For the text-containing cell, return its midpoint in (x, y) coordinate format. 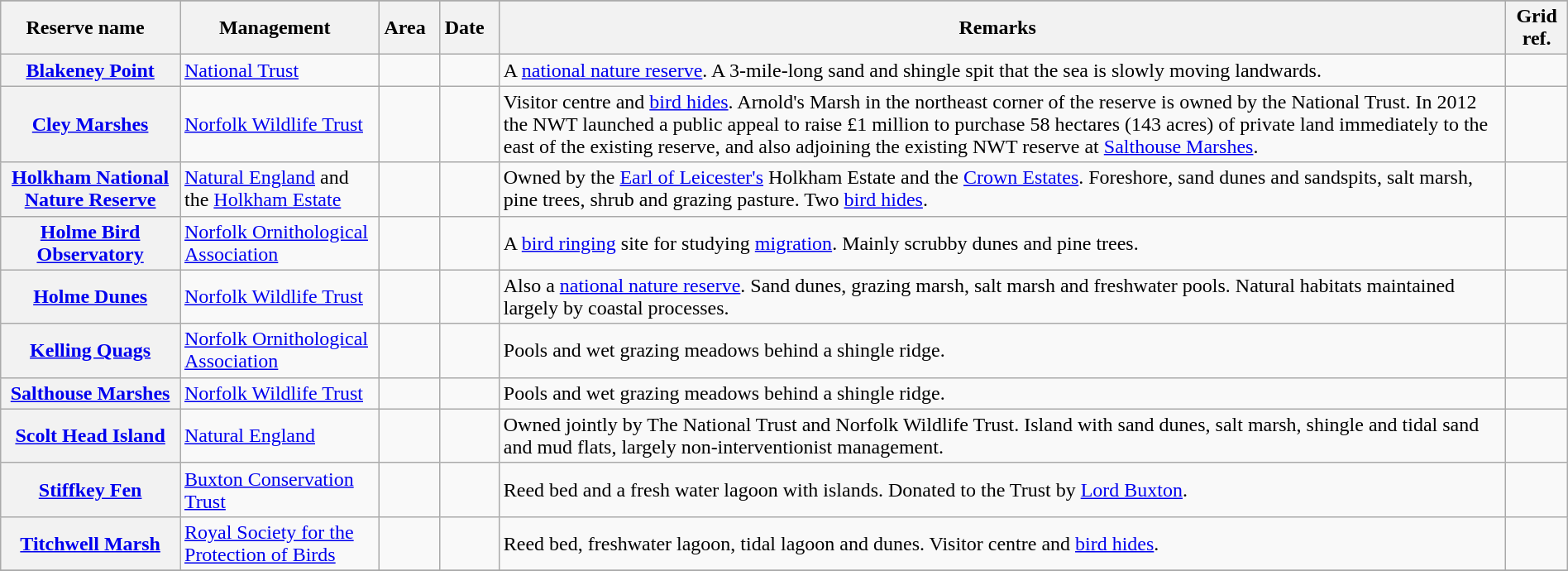
National Trust (280, 70)
Blakeney Point (91, 70)
Natural England and the Holkham Estate (280, 189)
Cley Marshes (91, 124)
Scolt Head Island (91, 435)
Area (410, 28)
Stiffkey Fen (91, 490)
Also a national nature reserve. Sand dunes, grazing marsh, salt marsh and freshwater pools. Natural habitats maintained largely by coastal processes. (1002, 296)
Date (470, 28)
Royal Society for the Protection of Birds (280, 543)
Reed bed and a fresh water lagoon with islands. Donated to the Trust by Lord Buxton. (1002, 490)
Management (280, 28)
Salthouse Marshes (91, 393)
Titchwell Marsh (91, 543)
Natural England (280, 435)
Grid ref. (1537, 28)
Kelling Quags (91, 351)
Buxton Conservation Trust (280, 490)
Holme Bird Observatory (91, 243)
Remarks (1002, 28)
Reed bed, freshwater lagoon, tidal lagoon and dunes. Visitor centre and bird hides. (1002, 543)
Reserve name (91, 28)
A national nature reserve. A 3-mile-long sand and shingle spit that the sea is slowly moving landwards. (1002, 70)
Holme Dunes (91, 296)
A bird ringing site for studying migration. Mainly scrubby dunes and pine trees. (1002, 243)
Holkham National Nature Reserve (91, 189)
